From the cell containing the given text, extract its center point as [x, y] coordinate. 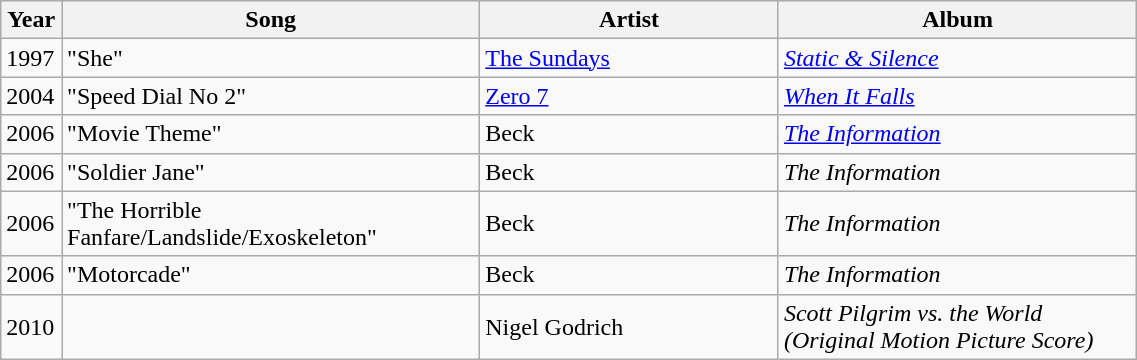
2004 [32, 96]
"The Horrible Fanfare/Landslide/Exoskeleton" [271, 224]
2010 [32, 326]
1997 [32, 58]
"Movie Theme" [271, 134]
Zero 7 [630, 96]
Nigel Godrich [630, 326]
Scott Pilgrim vs. the World (Original Motion Picture Score) [957, 326]
Year [32, 20]
Song [271, 20]
Static & Silence [957, 58]
The Sundays [630, 58]
Artist [630, 20]
"Speed Dial No 2" [271, 96]
Album [957, 20]
"Motorcade" [271, 275]
"Soldier Jane" [271, 172]
"She" [271, 58]
When It Falls [957, 96]
